Identify which cell holds the provided text, then report its [x, y] central coordinate. 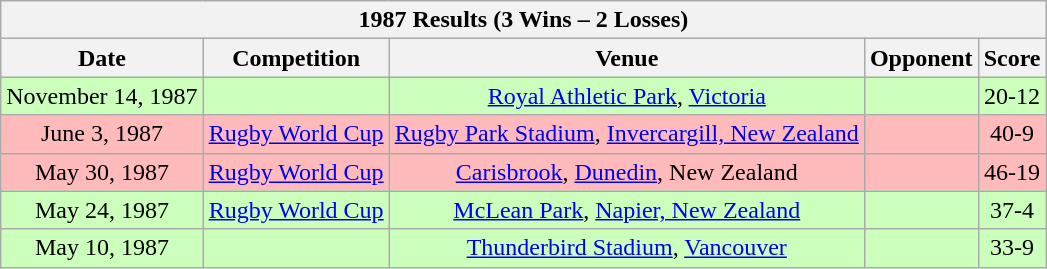
40-9 [1012, 134]
1987 Results (3 Wins – 2 Losses) [524, 20]
37-4 [1012, 210]
46-19 [1012, 172]
Royal Athletic Park, Victoria [626, 96]
Date [102, 58]
20-12 [1012, 96]
Carisbrook, Dunedin, New Zealand [626, 172]
Competition [296, 58]
Opponent [921, 58]
Rugby Park Stadium, Invercargill, New Zealand [626, 134]
McLean Park, Napier, New Zealand [626, 210]
June 3, 1987 [102, 134]
Venue [626, 58]
Thunderbird Stadium, Vancouver [626, 248]
33-9 [1012, 248]
May 10, 1987 [102, 248]
May 30, 1987 [102, 172]
November 14, 1987 [102, 96]
May 24, 1987 [102, 210]
Score [1012, 58]
